Extract the (x, y) coordinate from the center of the cell holding the provided text.  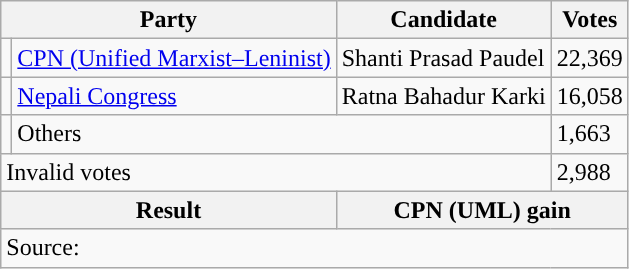
Party (168, 20)
2,988 (590, 172)
22,369 (590, 58)
1,663 (590, 134)
CPN (UML) gain (482, 210)
Others (282, 134)
Votes (590, 20)
Candidate (444, 20)
Shanti Prasad Paudel (444, 58)
CPN (Unified Marxist–Leninist) (174, 58)
16,058 (590, 96)
Source: (314, 248)
Nepali Congress (174, 96)
Ratna Bahadur Karki (444, 96)
Invalid votes (276, 172)
Result (168, 210)
